Return (x, y) of the center of cell containing provided text 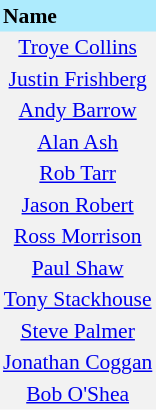
Troye Collins (78, 48)
Jason Robert (78, 205)
Andy Barrow (78, 110)
Jonathan Coggan (78, 362)
Paul Shaw (78, 268)
Steve Palmer (78, 331)
Ross Morrison (78, 236)
Bob O'Shea (78, 394)
Name (78, 16)
Alan Ash (78, 142)
Rob Tarr (78, 174)
Justin Frishberg (78, 79)
Tony Stackhouse (78, 300)
